Provide the [X, Y] coordinate of the cell's center where the given text is located.  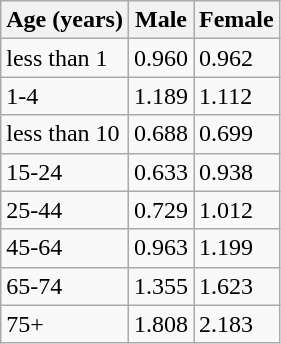
0.963 [160, 248]
Male [160, 20]
1.808 [160, 324]
0.729 [160, 210]
0.960 [160, 58]
0.688 [160, 134]
15-24 [65, 172]
Female [237, 20]
45-64 [65, 248]
1.355 [160, 286]
2.183 [237, 324]
0.699 [237, 134]
65-74 [65, 286]
0.962 [237, 58]
0.938 [237, 172]
1.199 [237, 248]
1.012 [237, 210]
less than 1 [65, 58]
0.633 [160, 172]
Age (years) [65, 20]
1.623 [237, 286]
1-4 [65, 96]
1.189 [160, 96]
1.112 [237, 96]
25-44 [65, 210]
less than 10 [65, 134]
75+ [65, 324]
